Pinpoint the cell where the given text exists, returning its [x, y] midpoint coordinate. 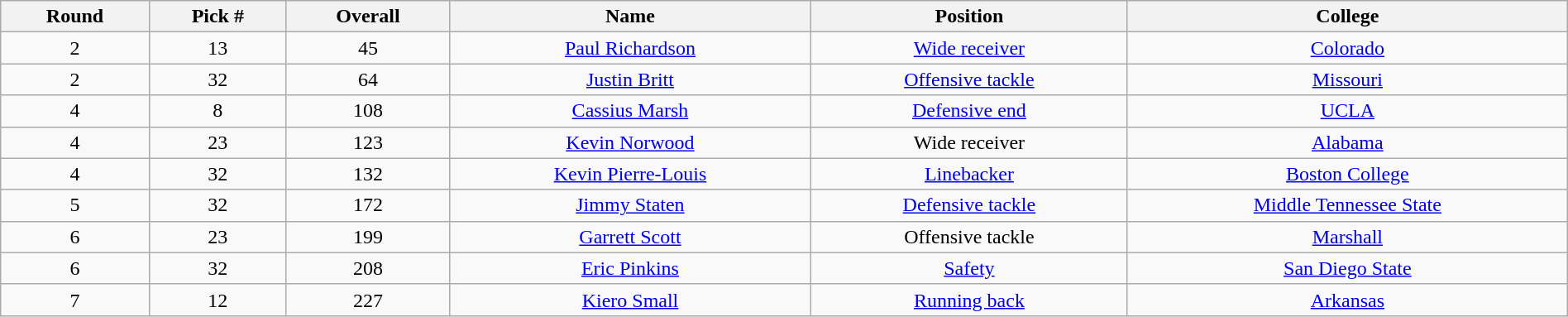
13 [218, 48]
San Diego State [1347, 268]
172 [367, 205]
Alabama [1347, 142]
Arkansas [1347, 300]
132 [367, 174]
Defensive tackle [969, 205]
Boston College [1347, 174]
8 [218, 111]
64 [367, 79]
Paul Richardson [630, 48]
7 [75, 300]
UCLA [1347, 111]
Jimmy Staten [630, 205]
Defensive end [969, 111]
Justin Britt [630, 79]
12 [218, 300]
199 [367, 237]
College [1347, 17]
108 [367, 111]
227 [367, 300]
Position [969, 17]
Missouri [1347, 79]
45 [367, 48]
Running back [969, 300]
Kevin Pierre-Louis [630, 174]
Cassius Marsh [630, 111]
Overall [367, 17]
5 [75, 205]
208 [367, 268]
Marshall [1347, 237]
Pick # [218, 17]
123 [367, 142]
Linebacker [969, 174]
Middle Tennessee State [1347, 205]
Round [75, 17]
Name [630, 17]
Colorado [1347, 48]
Kevin Norwood [630, 142]
Kiero Small [630, 300]
Safety [969, 268]
Eric Pinkins [630, 268]
Garrett Scott [630, 237]
